Pinpoint the cell where the given text exists, returning its (x, y) midpoint coordinate. 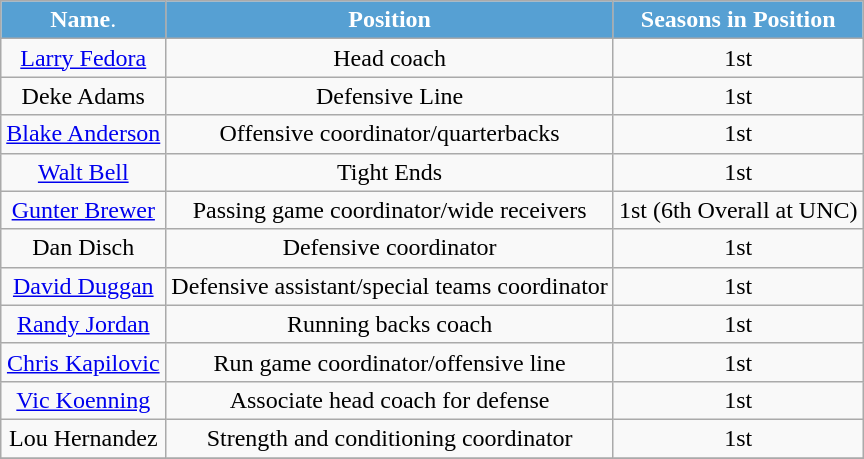
Run game coordinator/offensive line (390, 362)
Larry Fedora (84, 58)
Seasons in Position (738, 20)
Strength and conditioning coordinator (390, 438)
1st (6th Overall at UNC) (738, 210)
David Duggan (84, 286)
Associate head coach for defense (390, 400)
Gunter Brewer (84, 210)
Passing game coordinator/wide receivers (390, 210)
Randy Jordan (84, 324)
Running backs coach (390, 324)
Deke Adams (84, 96)
Defensive assistant/special teams coordinator (390, 286)
Defensive coordinator (390, 248)
Position (390, 20)
Lou Hernandez (84, 438)
Walt Bell (84, 172)
Dan Disch (84, 248)
Chris Kapilovic (84, 362)
Vic Koenning (84, 400)
Head coach (390, 58)
Blake Anderson (84, 134)
Defensive Line (390, 96)
Tight Ends (390, 172)
Name. (84, 20)
Offensive coordinator/quarterbacks (390, 134)
